Extract the (X, Y) coordinate from the center of the cell holding the provided text.  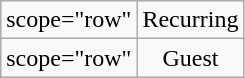
Guest (190, 58)
Recurring (190, 20)
